For the text-containing cell, return its midpoint in (x, y) coordinate format. 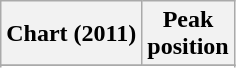
Chart (2011) (72, 34)
Peakposition (188, 34)
